Scan for the cell matching the given text and deliver its (x, y) coordinate at center. 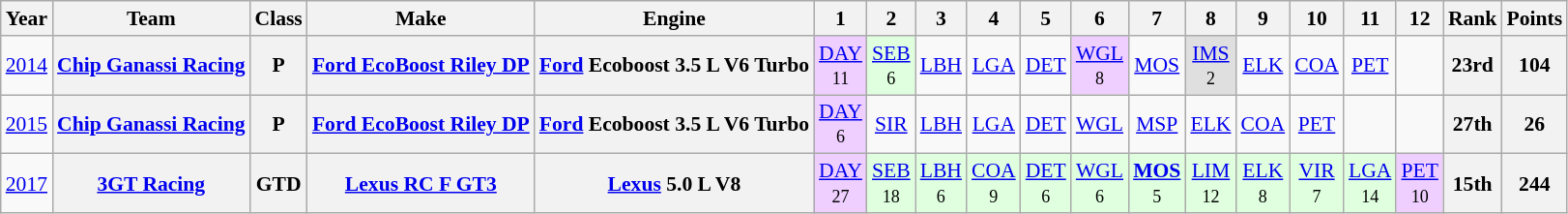
VIR7 (1317, 184)
GTD (278, 184)
2017 (27, 184)
10 (1317, 18)
Lexus RC F GT3 (421, 184)
2015 (27, 124)
WGL6 (1100, 184)
23rd (1473, 66)
MOS (1156, 66)
11 (1370, 18)
WGL (1100, 124)
26 (1534, 124)
COA9 (994, 184)
9 (1263, 18)
DAY11 (841, 66)
IMS2 (1210, 66)
WGL8 (1100, 66)
8 (1210, 18)
LBH6 (942, 184)
6 (1100, 18)
Lexus 5.0 L V8 (675, 184)
3 (942, 18)
Year (27, 18)
15th (1473, 184)
5 (1046, 18)
SIR (891, 124)
Make (421, 18)
3GT Racing (151, 184)
ELK8 (1263, 184)
Points (1534, 18)
DET6 (1046, 184)
DAY27 (841, 184)
LIM12 (1210, 184)
104 (1534, 66)
2014 (27, 66)
Engine (675, 18)
Rank (1473, 18)
SEB18 (891, 184)
Team (151, 18)
Class (278, 18)
4 (994, 18)
LGA14 (1370, 184)
DAY6 (841, 124)
27th (1473, 124)
1 (841, 18)
2 (891, 18)
244 (1534, 184)
MSP (1156, 124)
PET10 (1419, 184)
SEB6 (891, 66)
MOS5 (1156, 184)
7 (1156, 18)
12 (1419, 18)
